For the text-containing cell, return its midpoint in (X, Y) coordinate format. 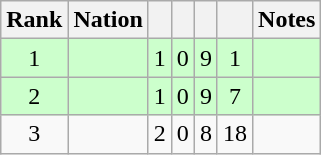
7 (234, 96)
Nation (108, 20)
18 (234, 134)
8 (206, 134)
Notes (287, 20)
3 (34, 134)
Rank (34, 20)
